Search for the cell housing the specified text and yield its [X, Y] center coordinate. 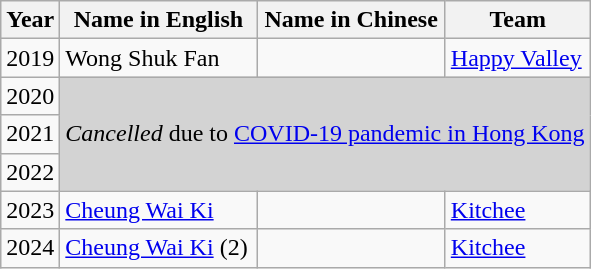
2023 [30, 210]
2019 [30, 58]
Cancelled due to COVID-19 pandemic in Hong Kong [325, 134]
Cheung Wai Ki (2) [158, 248]
Name in English [158, 20]
Cheung Wai Ki [158, 210]
2021 [30, 134]
2024 [30, 248]
Year [30, 20]
2020 [30, 96]
Team [518, 20]
Happy Valley [518, 58]
Name in Chinese [351, 20]
2022 [30, 172]
Wong Shuk Fan [158, 58]
